Scan for the cell matching the given text and deliver its [x, y] coordinate at center. 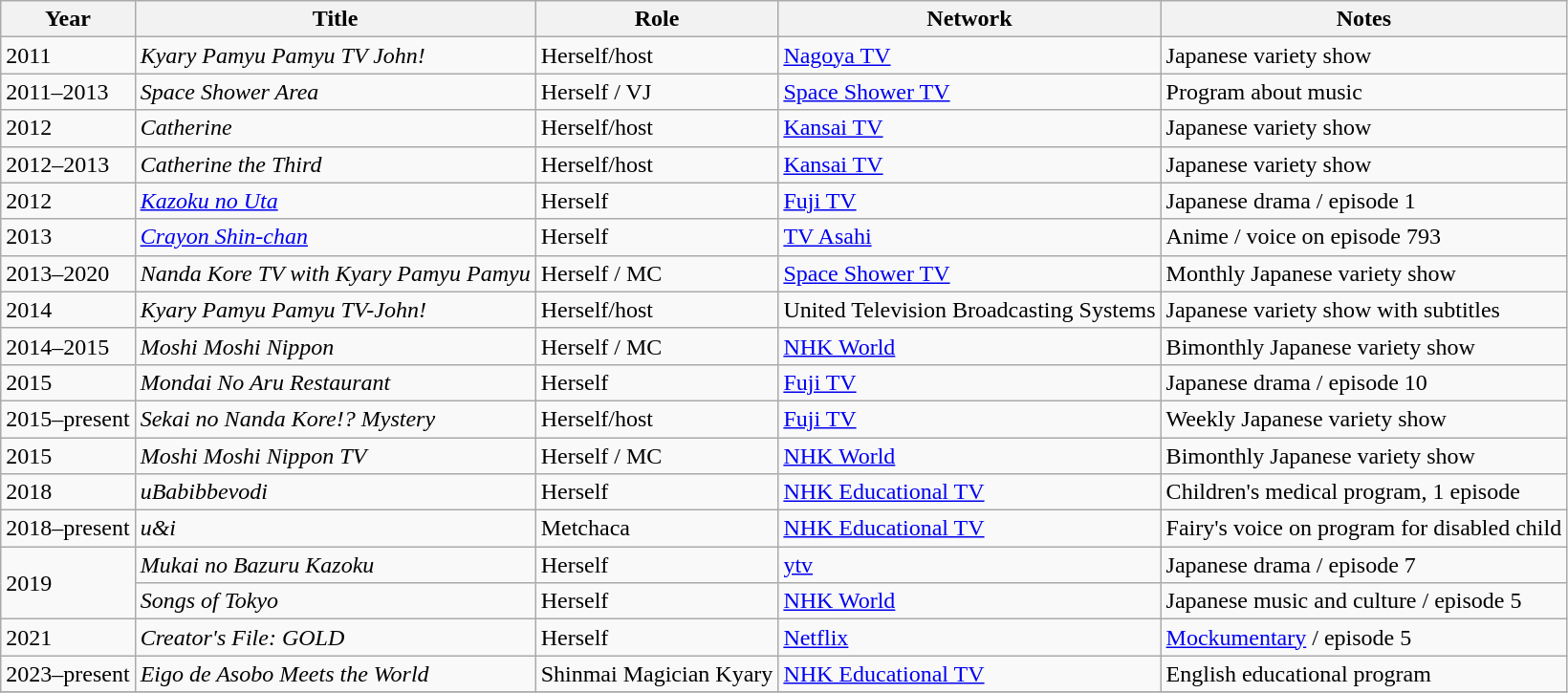
2021 [68, 638]
Moshi Moshi Nippon TV [335, 456]
Children's medical program, 1 episode [1363, 492]
United Television Broadcasting Systems [969, 310]
Songs of Tokyo [335, 601]
Mockumentary / episode 5 [1363, 638]
Nanda Kore TV with Kyary Pamyu Pamyu [335, 273]
Eigo de Asobo Meets the World [335, 674]
Japanese variety show with subtitles [1363, 310]
Catherine the Third [335, 164]
2023–present [68, 674]
2018 [68, 492]
Japanese drama / episode 1 [1363, 201]
2014 [68, 310]
Monthly Japanese variety show [1363, 273]
Shinmai Magician Kyary [657, 674]
TV Asahi [969, 237]
2015–present [68, 419]
2014–2015 [68, 346]
Space Shower Area [335, 92]
Netflix [969, 638]
Anime / voice on episode 793 [1363, 237]
Fairy's voice on program for disabled child [1363, 529]
2011–2013 [68, 92]
2013 [68, 237]
Program about music [1363, 92]
Mukai no Bazuru Kazoku [335, 565]
Japanese drama / episode 10 [1363, 382]
Title [335, 19]
2012–2013 [68, 164]
u&i [335, 529]
English educational program [1363, 674]
Japanese drama / episode 7 [1363, 565]
Network [969, 19]
Japanese music and culture / episode 5 [1363, 601]
Year [68, 19]
Moshi Moshi Nippon [335, 346]
Metchaca [657, 529]
Kyary Pamyu Pamyu TV John! [335, 55]
ytv [969, 565]
2013–2020 [68, 273]
Catherine [335, 128]
uBabibbevodi [335, 492]
Weekly Japanese variety show [1363, 419]
Creator's File: GOLD [335, 638]
2019 [68, 583]
Kazoku no Uta [335, 201]
2018–present [68, 529]
Role [657, 19]
Crayon Shin-chan [335, 237]
Notes [1363, 19]
Mondai No Aru Restaurant [335, 382]
Sekai no Nanda Kore!? Mystery [335, 419]
Kyary Pamyu Pamyu TV-John! [335, 310]
2011 [68, 55]
Nagoya TV [969, 55]
Herself / VJ [657, 92]
